Return the (X, Y) coordinate for the center point of the cell that contains the specified text.  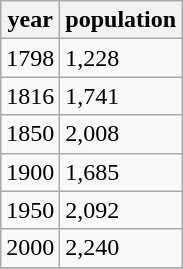
1798 (30, 58)
1850 (30, 134)
1,741 (121, 96)
population (121, 20)
1,685 (121, 172)
2,092 (121, 210)
2,240 (121, 248)
1816 (30, 96)
2,008 (121, 134)
1,228 (121, 58)
1900 (30, 172)
year (30, 20)
2000 (30, 248)
1950 (30, 210)
